Provide the (X, Y) coordinate of the cell's center where the given text is located.  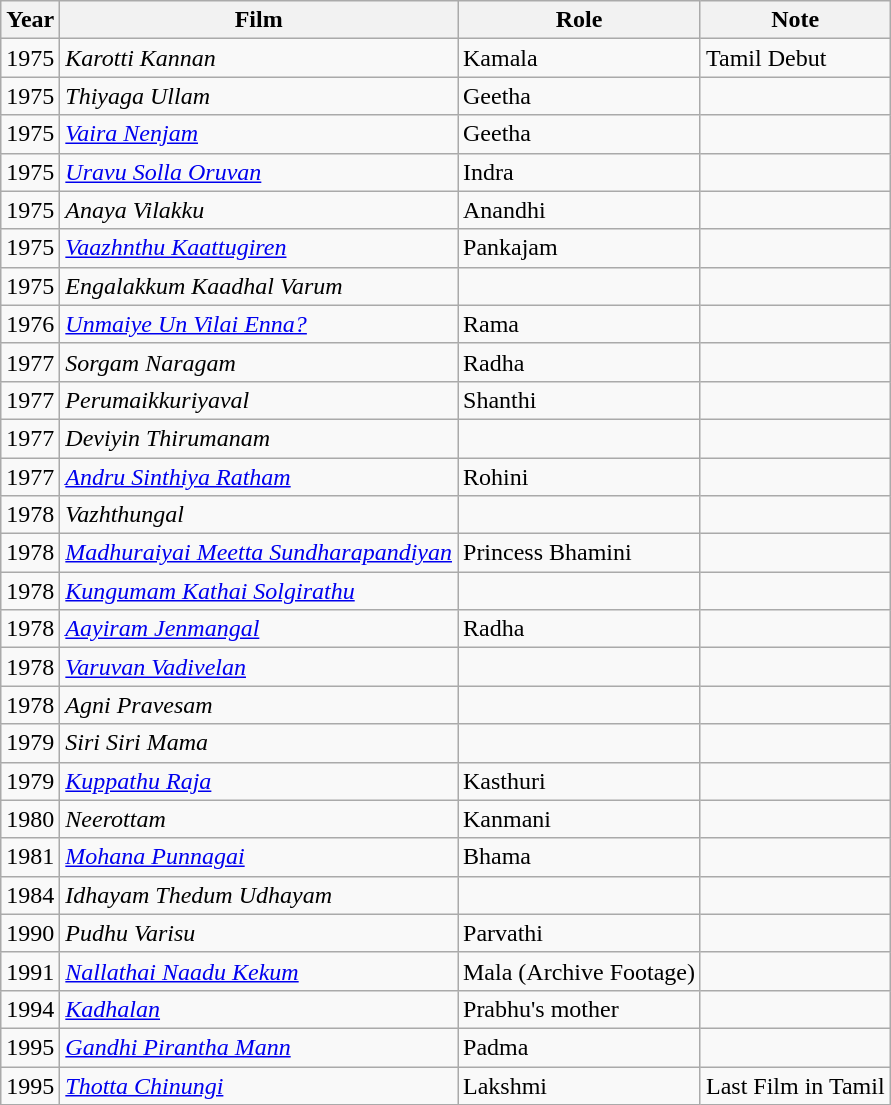
Kasthuri (580, 781)
Pudhu Varisu (259, 933)
Princess Bhamini (580, 553)
Neerottam (259, 819)
Kuppathu Raja (259, 781)
1976 (30, 324)
Idhayam Thedum Udhayam (259, 895)
Anaya Vilakku (259, 210)
Perumaikkuriyaval (259, 400)
Mala (Archive Footage) (580, 971)
1994 (30, 1009)
1981 (30, 857)
Film (259, 20)
Note (795, 20)
Prabhu's mother (580, 1009)
Nallathai Naadu Kekum (259, 971)
Sorgam Naragam (259, 362)
Shanthi (580, 400)
Kadhalan (259, 1009)
Anandhi (580, 210)
Bhama (580, 857)
Uravu Solla Oruvan (259, 172)
Thotta Chinungi (259, 1085)
Unmaiye Un Vilai Enna? (259, 324)
Rama (580, 324)
Kungumam Kathai Solgirathu (259, 591)
Role (580, 20)
Parvathi (580, 933)
Pankajam (580, 248)
Indra (580, 172)
Kamala (580, 58)
Vaazhnthu Kaattugiren (259, 248)
Vazhthungal (259, 515)
Year (30, 20)
1990 (30, 933)
Varuvan Vadivelan (259, 667)
Thiyaga Ullam (259, 96)
Andru Sinthiya Ratham (259, 477)
1991 (30, 971)
Padma (580, 1047)
Agni Pravesam (259, 705)
Kanmani (580, 819)
Deviyin Thirumanam (259, 438)
Last Film in Tamil (795, 1085)
1984 (30, 895)
Madhuraiyai Meetta Sundharapandiyan (259, 553)
Siri Siri Mama (259, 743)
Rohini (580, 477)
Engalakkum Kaadhal Varum (259, 286)
Mohana Punnagai (259, 857)
Vaira Nenjam (259, 134)
Aayiram Jenmangal (259, 629)
Gandhi Pirantha Mann (259, 1047)
1980 (30, 819)
Karotti Kannan (259, 58)
Tamil Debut (795, 58)
Lakshmi (580, 1085)
